Return the [x, y] coordinate for the center point of the cell that contains the specified text.  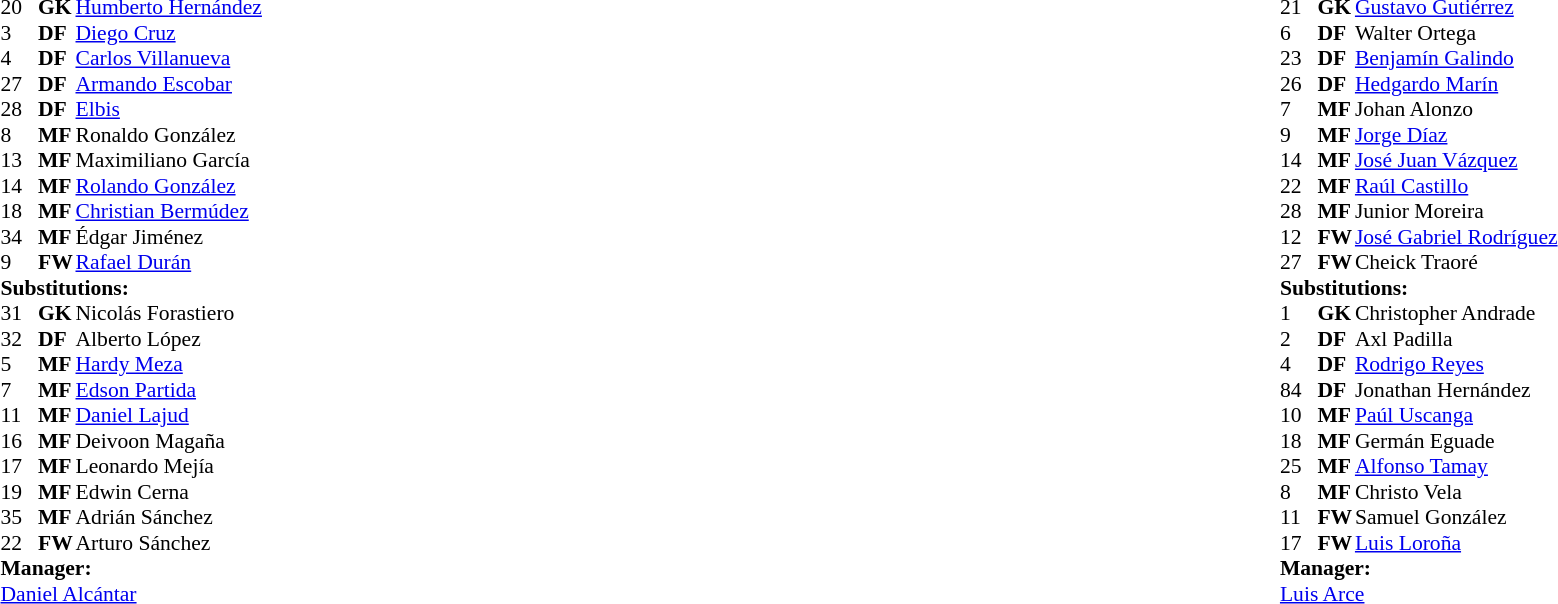
31 [19, 313]
12 [1299, 237]
Benjamín Galindo [1456, 59]
Johan Alonzo [1456, 109]
25 [1299, 467]
Nicolás Forastiero [169, 313]
Rafael Durán [169, 263]
Ronaldo González [169, 135]
26 [1299, 84]
Arturo Sánchez [169, 543]
Daniel Lajud [169, 415]
Rodrigo Reyes [1456, 365]
Diego Cruz [169, 33]
Walter Ortega [1456, 33]
Rolando González [169, 186]
José Juan Vázquez [1456, 161]
Edwin Cerna [169, 492]
Alfonso Tamay [1456, 467]
Armando Escobar [169, 84]
34 [19, 237]
1 [1299, 313]
Édgar Jiménez [169, 237]
Axl Padilla [1456, 339]
Deivoon Magaña [169, 441]
32 [19, 339]
5 [19, 365]
Raúl Castillo [1456, 186]
35 [19, 517]
Alberto López [169, 339]
Edson Partida [169, 390]
19 [19, 492]
Christian Bermúdez [169, 211]
Christopher Andrade [1456, 313]
23 [1299, 59]
Jonathan Hernández [1456, 390]
Cheick Traoré [1456, 263]
13 [19, 161]
16 [19, 441]
Hardy Meza [169, 365]
Carlos Villanueva [169, 59]
Leonardo Mejía [169, 467]
Jorge Díaz [1456, 135]
Samuel González [1456, 517]
10 [1299, 415]
6 [1299, 33]
Hedgardo Marín [1456, 84]
José Gabriel Rodríguez [1456, 237]
Adrián Sánchez [169, 517]
Paúl Uscanga [1456, 415]
Elbis [169, 109]
Maximiliano García [169, 161]
Christo Vela [1456, 492]
2 [1299, 339]
3 [19, 33]
Luis Loroña [1456, 543]
Junior Moreira [1456, 211]
Germán Eguade [1456, 441]
84 [1299, 390]
